Identify which cell holds the provided text, then report its [X, Y] central coordinate. 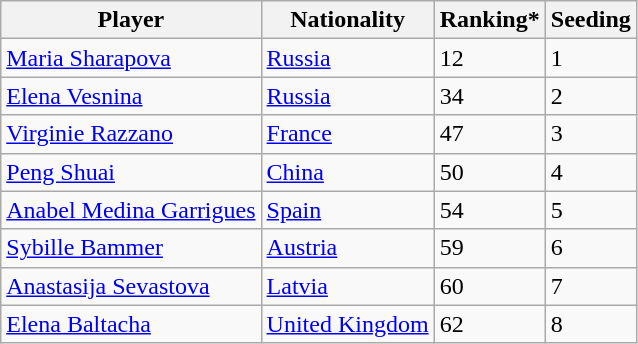
Spain [348, 210]
Anastasija Sevastova [131, 286]
60 [490, 286]
Sybille Bammer [131, 248]
6 [590, 248]
Austria [348, 248]
Virginie Razzano [131, 134]
47 [490, 134]
34 [490, 96]
Anabel Medina Garrigues [131, 210]
54 [490, 210]
Maria Sharapova [131, 58]
Seeding [590, 20]
Elena Baltacha [131, 324]
Nationality [348, 20]
7 [590, 286]
59 [490, 248]
Ranking* [490, 20]
2 [590, 96]
United Kingdom [348, 324]
50 [490, 172]
1 [590, 58]
5 [590, 210]
12 [490, 58]
Player [131, 20]
4 [590, 172]
Elena Vesnina [131, 96]
Peng Shuai [131, 172]
Latvia [348, 286]
3 [590, 134]
China [348, 172]
8 [590, 324]
France [348, 134]
62 [490, 324]
